Pinpoint the cell where the given text exists, returning its [x, y] midpoint coordinate. 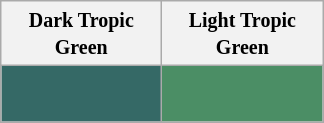
Dark Tropic Green [82, 34]
Light Tropic Green [242, 34]
